Return the [x, y] coordinate for the center point of the cell that contains the specified text.  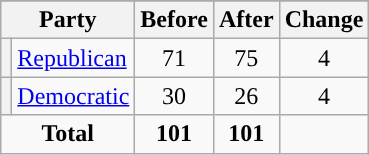
Change [324, 20]
Before [174, 20]
30 [174, 96]
Total [68, 134]
71 [174, 58]
After [246, 20]
75 [246, 58]
Republican [74, 58]
Democratic [74, 96]
26 [246, 96]
Party [68, 20]
